Return (x, y) of the center of cell containing provided text 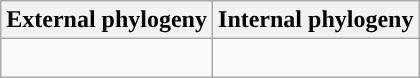
Internal phylogeny (316, 20)
External phylogeny (107, 20)
